For the text-containing cell, return its midpoint in (X, Y) coordinate format. 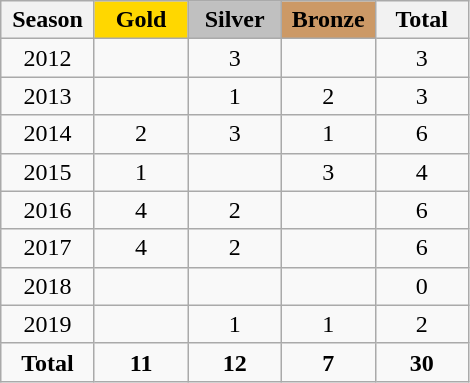
Season (48, 20)
2015 (48, 172)
12 (235, 362)
30 (422, 362)
7 (328, 362)
0 (422, 286)
Silver (235, 20)
2014 (48, 134)
2018 (48, 286)
2012 (48, 58)
2013 (48, 96)
11 (141, 362)
2016 (48, 210)
2019 (48, 324)
2017 (48, 248)
Bronze (328, 20)
Gold (141, 20)
